Pinpoint the cell where the given text exists, returning its (x, y) midpoint coordinate. 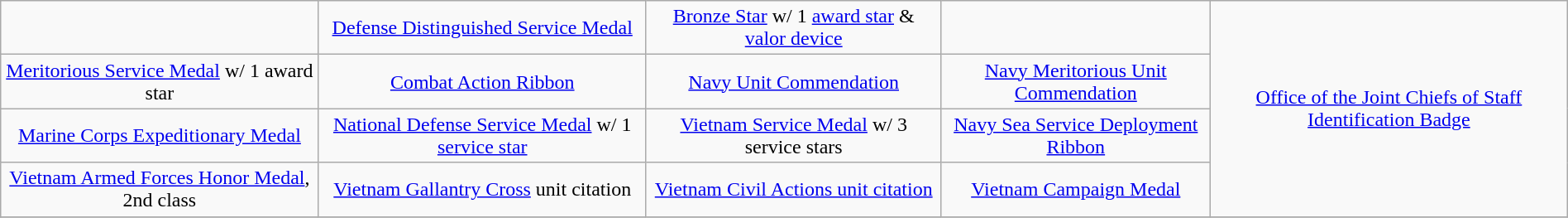
Vietnam Service Medal w/ 3 service stars (794, 136)
Defense Distinguished Service Medal (482, 28)
Bronze Star w/ 1 award star & valor device (794, 28)
Navy Unit Commendation (794, 81)
Navy Sea Service Deployment Ribbon (1076, 136)
Marine Corps Expeditionary Medal (160, 136)
Meritorious Service Medal w/ 1 award star (160, 81)
Vietnam Armed Forces Honor Medal, 2nd class (160, 189)
National Defense Service Medal w/ 1 service star (482, 136)
Vietnam Campaign Medal (1076, 189)
Vietnam Civil Actions unit citation (794, 189)
Combat Action Ribbon (482, 81)
Navy Meritorious Unit Commendation (1076, 81)
Office of the Joint Chiefs of Staff Identification Badge (1389, 109)
Vietnam Gallantry Cross unit citation (482, 189)
